Detect which cell encompasses the target text, then output its [X, Y] center coordinate. 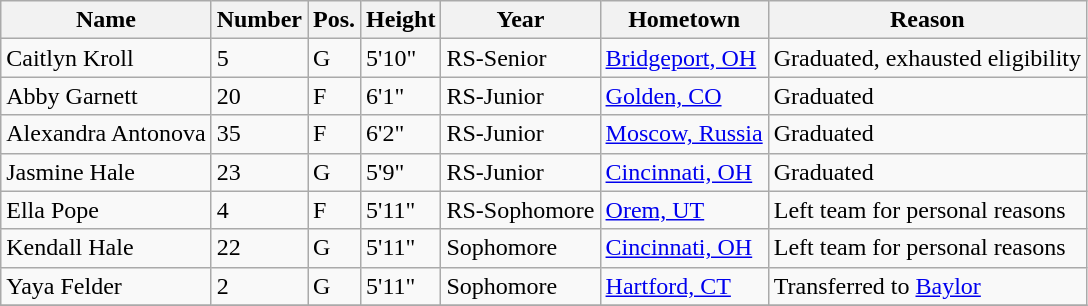
6'2" [401, 134]
Transferred to Baylor [927, 286]
Yaya Felder [106, 286]
5'9" [401, 172]
5'10" [401, 58]
Orem, UT [684, 210]
Kendall Hale [106, 248]
2 [259, 286]
Number [259, 20]
Caitlyn Kroll [106, 58]
RS-Sophomore [520, 210]
Ella Pope [106, 210]
5 [259, 58]
Name [106, 20]
Year [520, 20]
Graduated, exhausted eligibility [927, 58]
Moscow, Russia [684, 134]
Alexandra Antonova [106, 134]
4 [259, 210]
RS-Senior [520, 58]
Pos. [334, 20]
20 [259, 96]
35 [259, 134]
22 [259, 248]
Reason [927, 20]
Abby Garnett [106, 96]
Hartford, CT [684, 286]
Jasmine Hale [106, 172]
Height [401, 20]
Golden, CO [684, 96]
23 [259, 172]
6'1" [401, 96]
Bridgeport, OH [684, 58]
Hometown [684, 20]
